Detect which cell encompasses the target text, then output its [X, Y] center coordinate. 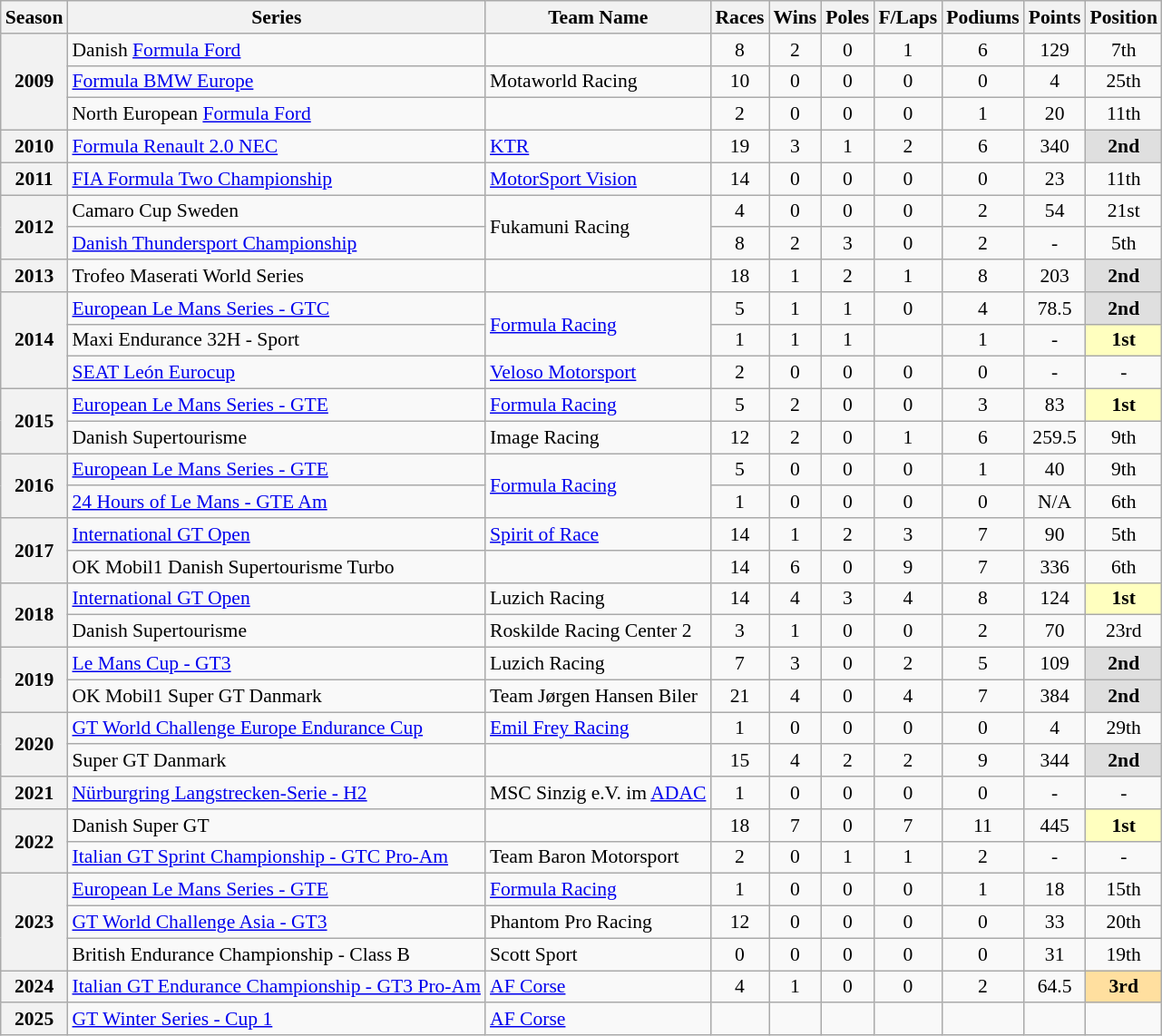
3rd [1123, 987]
Camaro Cup Sweden [276, 211]
83 [1055, 406]
2023 [34, 922]
2022 [34, 842]
North European Formula Ford [276, 114]
33 [1055, 923]
7th [1123, 50]
SEAT León Eurocup [276, 373]
259.5 [1055, 437]
Wins [796, 17]
20th [1123, 923]
64.5 [1055, 987]
MSC Sinzig e.V. im ADAC [598, 793]
2024 [34, 987]
N/A [1055, 503]
203 [1055, 276]
20 [1055, 114]
GT Winter Series - Cup 1 [276, 1020]
Fukamuni Racing [598, 227]
2009 [34, 82]
129 [1055, 50]
Formula BMW Europe [276, 82]
124 [1055, 599]
24 Hours of Le Mans - GTE Am [276, 503]
15th [1123, 890]
Trofeo Maserati World Series [276, 276]
2015 [34, 421]
2020 [34, 744]
445 [1055, 826]
Scott Sport [598, 954]
Points [1055, 17]
Italian GT Endurance Championship - GT3 Pro-Am [276, 987]
Motaworld Racing [598, 82]
Poles [847, 17]
Podiums [983, 17]
340 [1055, 147]
Maxi Endurance 32H - Sport [276, 340]
15 [739, 761]
Nürburgring Langstrecken-Serie - H2 [276, 793]
Italian GT Sprint Championship - GTC Pro-Am [276, 857]
Phantom Pro Racing [598, 923]
2019 [34, 680]
78.5 [1055, 308]
Danish Thundersport Championship [276, 244]
70 [1055, 631]
10 [739, 82]
2018 [34, 615]
2010 [34, 147]
336 [1055, 567]
Roskilde Racing Center 2 [598, 631]
Danish Formula Ford [276, 50]
Le Mans Cup - GT3 [276, 664]
40 [1055, 470]
19th [1123, 954]
Spirit of Race [598, 534]
21st [1123, 211]
23 [1055, 179]
2016 [34, 486]
Danish Super GT [276, 826]
2021 [34, 793]
19 [739, 147]
344 [1055, 761]
GT World Challenge Asia - GT3 [276, 923]
29th [1123, 728]
11 [983, 826]
MotorSport Vision [598, 179]
Races [739, 17]
2012 [34, 227]
23rd [1123, 631]
2011 [34, 179]
31 [1055, 954]
2013 [34, 276]
OK Mobil1 Super GT Danmark [276, 696]
2025 [34, 1020]
Position [1123, 17]
Emil Frey Racing [598, 728]
Super GT Danmark [276, 761]
Image Racing [598, 437]
2017 [34, 550]
British Endurance Championship - Class B [276, 954]
FIA Formula Two Championship [276, 179]
Series [276, 17]
Veloso Motorsport [598, 373]
90 [1055, 534]
21 [739, 696]
Formula Renault 2.0 NEC [276, 147]
OK Mobil1 Danish Supertourisme Turbo [276, 567]
Team Name [598, 17]
54 [1055, 211]
2014 [34, 341]
384 [1055, 696]
Season [34, 17]
F/Laps [907, 17]
KTR [598, 147]
Team Baron Motorsport [598, 857]
109 [1055, 664]
25th [1123, 82]
European Le Mans Series - GTC [276, 308]
Team Jørgen Hansen Biler [598, 696]
GT World Challenge Europe Endurance Cup [276, 728]
